For the text-containing cell, return its midpoint in [x, y] coordinate format. 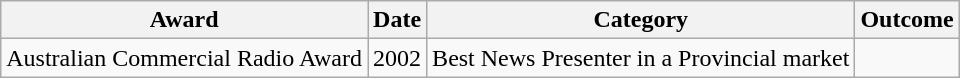
Outcome [907, 20]
Award [184, 20]
Australian Commercial Radio Award [184, 58]
Category [641, 20]
Date [398, 20]
2002 [398, 58]
Best News Presenter in a Provincial market [641, 58]
